Pinpoint the cell where the given text exists, returning its [X, Y] midpoint coordinate. 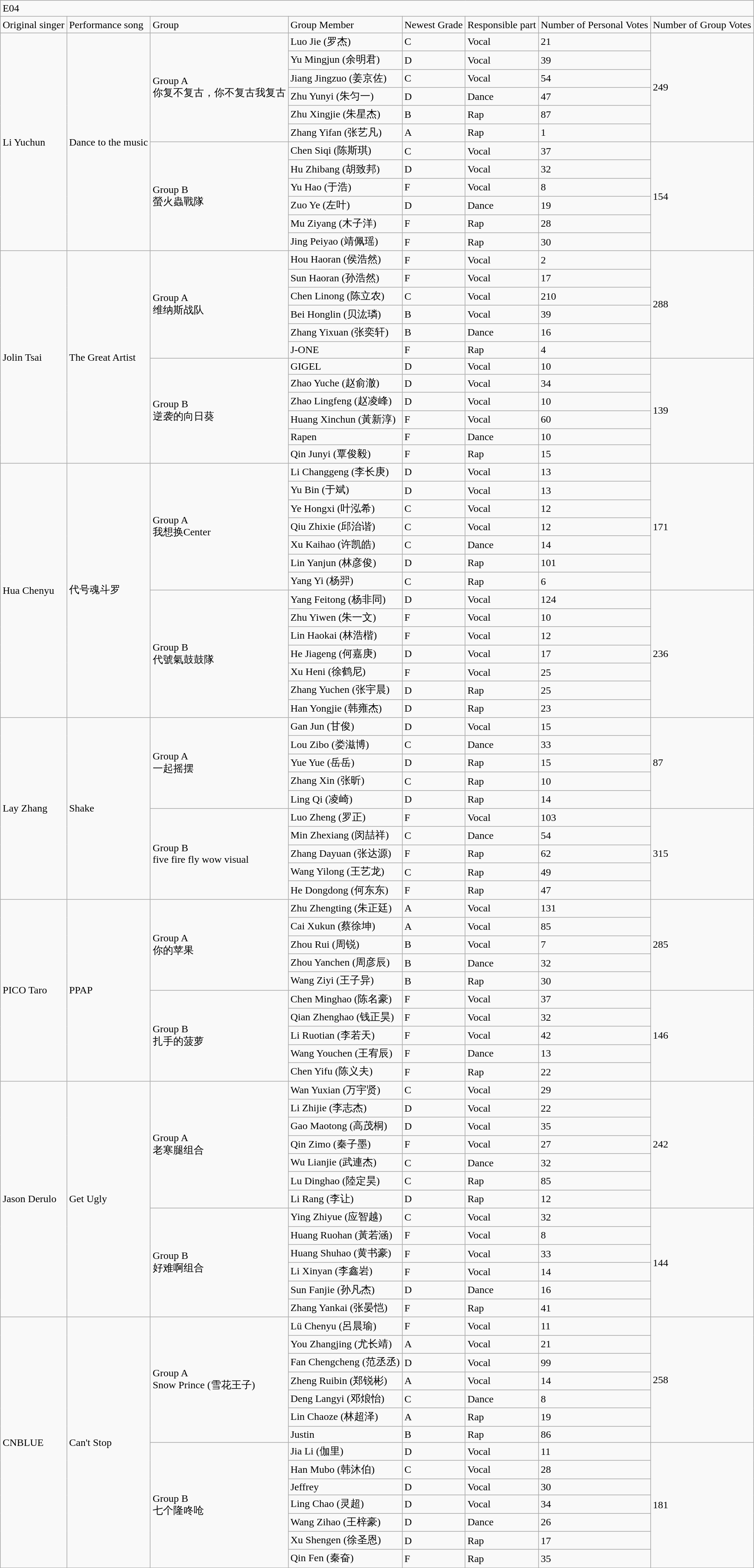
124 [595, 599]
Justin [345, 1434]
GIGEL [345, 366]
Xu Shengen (徐圣恩) [345, 1540]
Responsible part [502, 25]
Li Rang (李让) [345, 1199]
Huang Xinchun (黃新淳) [345, 420]
Bei Honglin (贝汯璘) [345, 314]
Wu Lianjie (武連杰) [345, 1163]
Group B逆袭的向日葵 [219, 410]
PPAP [108, 990]
Lin Haokai (林浩楷) [345, 636]
Gan Jun (甘俊) [345, 727]
Original singer [34, 25]
Group ASnow Prince (雪花王子) [219, 1380]
144 [702, 1263]
Li Xinyan (李鑫岩) [345, 1272]
86 [595, 1434]
Ye Hongxi (叶泓希) [345, 509]
Group A老寒腿组合 [219, 1145]
Group [219, 25]
He Jiageng (何嘉庚) [345, 654]
Fan Chengcheng (范丞丞) [345, 1363]
Huang Shuhao (黄书豪) [345, 1253]
Zhou Rui (周锐) [345, 945]
Shake [108, 809]
Yang Yi (杨羿) [345, 581]
7 [595, 945]
E04 [377, 9]
Ying Zhiyue (应智越) [345, 1218]
Group B代號氣鼓鼓隊 [219, 654]
236 [702, 654]
Zhao Yuche (赵俞澈) [345, 383]
41 [595, 1308]
Jia Li (伽里) [345, 1451]
Zhou Yanchen (周彦辰) [345, 963]
Group A你的苹果 [219, 944]
139 [702, 410]
Luo Jie (罗杰) [345, 42]
Group B螢火蟲戰隊 [219, 196]
Zhao Lingfeng (赵凌峰) [345, 401]
Yu Bin (于斌) [345, 490]
Get Ugly [108, 1199]
Chen Siqi (陈斯琪) [345, 151]
4 [595, 350]
Wang Yilong (王艺龙) [345, 872]
Lu Dinghao (陸定昊) [345, 1181]
Zhu Xingjie (朱星杰) [345, 114]
Chen Yifu (陈义夫) [345, 1072]
Ling Qi (凌崎) [345, 799]
Group A我想换Center [219, 527]
Jeffrey [345, 1487]
Chen Minghao (陈名豪) [345, 999]
Zhu Zhengting (朱正廷) [345, 908]
Yu Hao (于浩) [345, 187]
Group A一起摇摆 [219, 763]
Li Zhijie (李志杰) [345, 1108]
Mu Ziyang (木子洋) [345, 224]
Zuo Ye (左叶) [345, 206]
Luo Zheng (罗正) [345, 818]
代号魂斗罗 [108, 590]
Hua Chenyu [34, 590]
288 [702, 305]
Han Yongjie (韩雍杰) [345, 709]
Yue Yue (岳岳) [345, 763]
Min Zhexiang (闵喆祥) [345, 836]
Group A你复不复古，你不复古我复古 [219, 87]
249 [702, 87]
Lou Zibo (娄滋博) [345, 745]
Wang Youchen (王宥辰) [345, 1054]
Lü Chenyu (呂晨瑜) [345, 1326]
Zhang Yankai (张晏恺) [345, 1308]
Zhang Yifan (张艺凡) [345, 133]
101 [595, 564]
26 [595, 1522]
CNBLUE [34, 1442]
Lay Zhang [34, 809]
42 [595, 1036]
Group A维纳斯战队 [219, 305]
Zhu Yunyi (朱匀一) [345, 96]
Newest Grade [434, 25]
J-ONE [345, 350]
23 [595, 709]
Can't Stop [108, 1442]
He Dongdong (何东东) [345, 891]
Deng Langyi (邓烺怡) [345, 1399]
181 [702, 1505]
Wang Zihao (王梓豪) [345, 1522]
Group B扎手的菠萝 [219, 1036]
Sun Fanjie (孙凡杰) [345, 1290]
285 [702, 944]
Qian Zhenghao (钱正昊) [345, 1018]
Qin Junyi (覃俊毅) [345, 454]
315 [702, 854]
Number of Personal Votes [595, 25]
PICO Taro [34, 990]
Wan Yuxian (万宇贤) [345, 1090]
Li Yuchun [34, 142]
258 [702, 1380]
Chen Linong (陈立农) [345, 296]
Zhang Yixuan (张奕轩) [345, 333]
1 [595, 133]
99 [595, 1363]
You Zhangjing (尤长靖) [345, 1345]
Ling Chao (灵超) [345, 1504]
Performance song [108, 25]
Number of Group Votes [702, 25]
Lin Yanjun (林彦俊) [345, 564]
131 [595, 908]
154 [702, 196]
Han Mubo (韩沐伯) [345, 1469]
6 [595, 581]
Qin Fen (秦奋) [345, 1559]
Yang Feitong (杨非同) [345, 599]
Gao Maotong (高茂桐) [345, 1126]
242 [702, 1145]
Huang Ruohan (黃若涵) [345, 1235]
210 [595, 296]
Xu Heni (徐鹤尼) [345, 672]
Sun Haoran (孙浩然) [345, 278]
Group B好难啊组合 [219, 1263]
Rapen [345, 437]
Zhang Xin (张昕) [345, 781]
60 [595, 420]
Jason Derulo [34, 1199]
Zhang Yuchen (张宇晨) [345, 691]
29 [595, 1090]
Xu Kaihao (许凯皓) [345, 545]
Li Changgeng (李长庚) [345, 472]
Hou Haoran (侯浩然) [345, 260]
Group Member [345, 25]
Zheng Ruibin (郑锐彬) [345, 1381]
Jolin Tsai [34, 357]
The Great Artist [108, 357]
103 [595, 818]
Yu Mingjun (余明君) [345, 60]
Lin Chaoze (林超泽) [345, 1417]
Dance to the music [108, 142]
Qin Zimo (秦子墨) [345, 1145]
Group B七个隆咚呛 [219, 1505]
Li Ruotian (李若天) [345, 1036]
27 [595, 1145]
Qiu Zhixie (邱治谐) [345, 527]
Zhang Dayuan (张达源) [345, 854]
Hu Zhibang (胡致邦) [345, 169]
146 [702, 1036]
Wang Ziyi (王子异) [345, 981]
Group Bfive fire fly wow visual [219, 854]
49 [595, 872]
62 [595, 854]
Zhu Yiwen (朱一文) [345, 617]
Jing Peiyao (靖佩瑶) [345, 242]
Cai Xukun (蔡徐坤) [345, 926]
171 [702, 527]
2 [595, 260]
Jiang Jingzuo (姜京佐) [345, 79]
